Find where the given text appears and provide that cell's center as (x, y) coordinate. 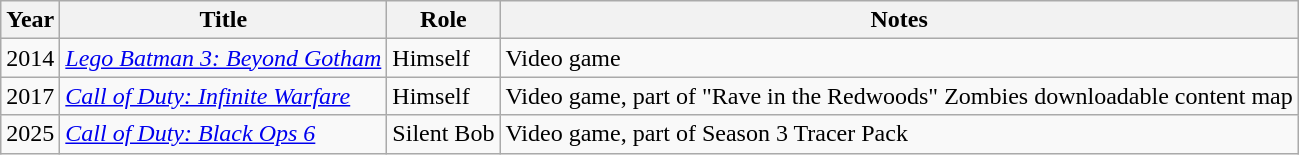
Title (224, 20)
Silent Bob (444, 134)
Call of Duty: Infinite Warfare (224, 96)
Video game, part of Season 3 Tracer Pack (899, 134)
Video game, part of "Rave in the Redwoods" Zombies downloadable content map (899, 96)
Video game (899, 58)
Call of Duty: Black Ops 6 (224, 134)
Role (444, 20)
2014 (30, 58)
Lego Batman 3: Beyond Gotham (224, 58)
2017 (30, 96)
Notes (899, 20)
2025 (30, 134)
Year (30, 20)
